Extract the (x, y) coordinate from the center of the cell holding the provided text.  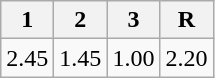
3 (134, 20)
R (186, 20)
2 (80, 20)
2.20 (186, 58)
1.00 (134, 58)
1 (28, 20)
1.45 (80, 58)
2.45 (28, 58)
